Determine the [x, y] coordinate at the center of the cell enclosing the given text.  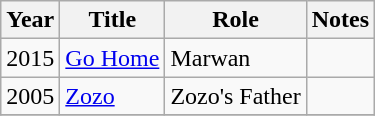
Year [30, 20]
Zozo's Father [236, 96]
2015 [30, 58]
Title [112, 20]
Role [236, 20]
Zozo [112, 96]
Marwan [236, 58]
Notes [340, 20]
Go Home [112, 58]
2005 [30, 96]
